Provide the (X, Y) coordinate of the cell's center where the given text is located.  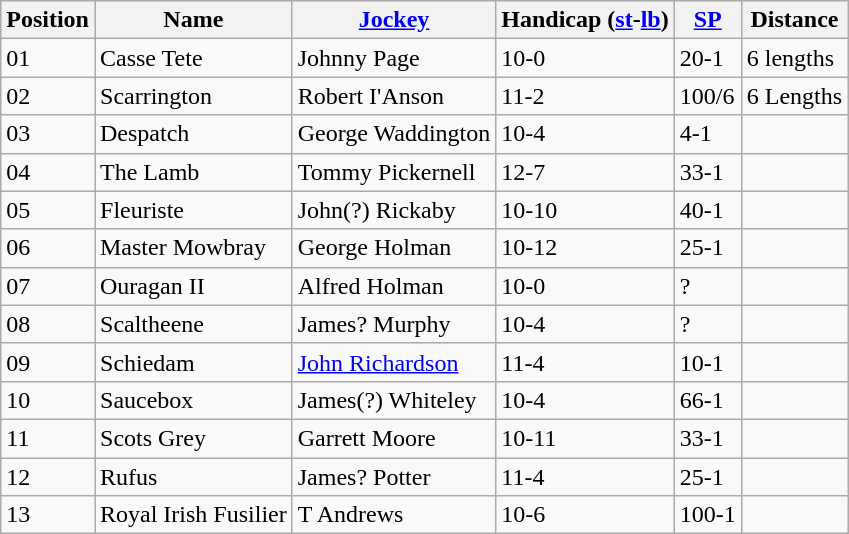
4-1 (708, 134)
Position (48, 20)
08 (48, 324)
Jockey (394, 20)
James? Murphy (394, 324)
11-2 (585, 96)
07 (48, 286)
Scarrington (193, 96)
Despatch (193, 134)
20-1 (708, 58)
04 (48, 172)
Casse Tete (193, 58)
02 (48, 96)
Fleuriste (193, 210)
Ouragan II (193, 286)
100/6 (708, 96)
100-1 (708, 515)
James(?) Whiteley (394, 400)
John Richardson (394, 362)
10-1 (708, 362)
10 (48, 400)
12 (48, 477)
T Andrews (394, 515)
66-1 (708, 400)
03 (48, 134)
12-7 (585, 172)
Scots Grey (193, 438)
Johnny Page (394, 58)
Name (193, 20)
06 (48, 248)
James? Potter (394, 477)
SP (708, 20)
10-12 (585, 248)
George Holman (394, 248)
10-11 (585, 438)
Robert I'Anson (394, 96)
40-1 (708, 210)
Master Mowbray (193, 248)
Scaltheene (193, 324)
6 lengths (794, 58)
09 (48, 362)
Alfred Holman (394, 286)
Saucebox (193, 400)
The Lamb (193, 172)
10-6 (585, 515)
10-10 (585, 210)
Distance (794, 20)
6 Lengths (794, 96)
Garrett Moore (394, 438)
Royal Irish Fusilier (193, 515)
01 (48, 58)
Schiedam (193, 362)
Tommy Pickernell (394, 172)
13 (48, 515)
Rufus (193, 477)
05 (48, 210)
John(?) Rickaby (394, 210)
George Waddington (394, 134)
11 (48, 438)
Handicap (st-lb) (585, 20)
